Locate the cell with the specified text and output its (X, Y) center coordinate. 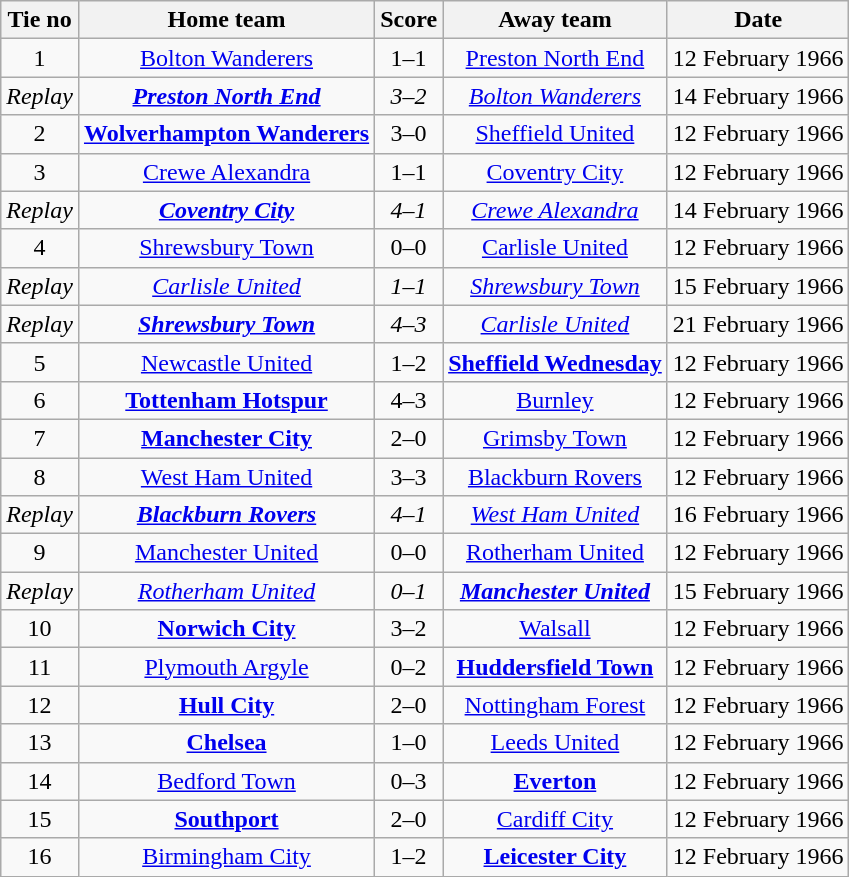
Plymouth Argyle (226, 667)
2 (40, 134)
Tie no (40, 20)
Leicester City (556, 857)
Nottingham Forest (556, 705)
Leeds United (556, 743)
Norwich City (226, 629)
1–0 (409, 743)
Away team (556, 20)
Cardiff City (556, 819)
Sheffield Wednesday (556, 362)
Date (758, 20)
4 (40, 248)
5 (40, 362)
11 (40, 667)
Southport (226, 819)
Bedford Town (226, 781)
16 (40, 857)
3–3 (409, 477)
12 (40, 705)
0–2 (409, 667)
0–3 (409, 781)
8 (40, 477)
1 (40, 58)
14 (40, 781)
Home team (226, 20)
Birmingham City (226, 857)
7 (40, 438)
Sheffield United (556, 134)
21 February 1966 (758, 324)
15 (40, 819)
3–0 (409, 134)
3 (40, 172)
Walsall (556, 629)
Grimsby Town (556, 438)
Manchester City (226, 438)
10 (40, 629)
13 (40, 743)
Everton (556, 781)
Score (409, 20)
Newcastle United (226, 362)
Huddersfield Town (556, 667)
Burnley (556, 400)
9 (40, 553)
Tottenham Hotspur (226, 400)
Chelsea (226, 743)
0–1 (409, 591)
6 (40, 400)
Hull City (226, 705)
16 February 1966 (758, 515)
Wolverhampton Wanderers (226, 134)
